Find where the given text appears and provide that cell's center as [x, y] coordinate. 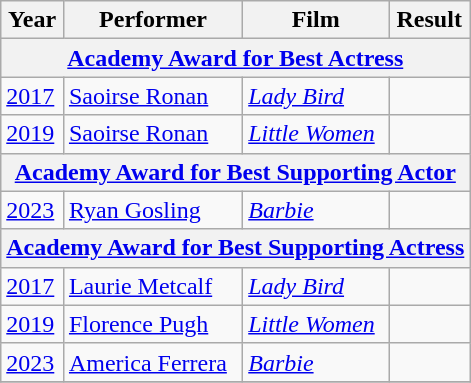
Performer [152, 20]
Film [316, 20]
Year [32, 20]
Ryan Gosling [152, 210]
Academy Award for Best Supporting Actress [236, 248]
Academy Award for Best Supporting Actor [236, 172]
Laurie Metcalf [152, 286]
Florence Pugh [152, 324]
Academy Award for Best Actress [236, 58]
America Ferrera [152, 362]
Result [430, 20]
